Output the [X, Y] coordinate of the center of the cell containing the given text.  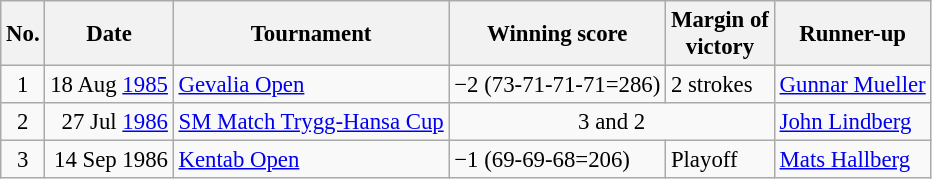
Tournament [311, 34]
−2 (73-71-71-71=286) [558, 85]
Kentab Open [311, 160]
18 Aug 1985 [109, 85]
Gevalia Open [311, 85]
Margin ofvictory [720, 34]
Runner-up [852, 34]
27 Jul 1986 [109, 122]
SM Match Trygg-Hansa Cup [311, 122]
John Lindberg [852, 122]
Date [109, 34]
−1 (69-69-68=206) [558, 160]
Mats Hallberg [852, 160]
3 and 2 [612, 122]
1 [23, 85]
Winning score [558, 34]
Gunnar Mueller [852, 85]
14 Sep 1986 [109, 160]
Playoff [720, 160]
2 strokes [720, 85]
3 [23, 160]
2 [23, 122]
No. [23, 34]
